Detect which cell encompasses the target text, then output its (X, Y) center coordinate. 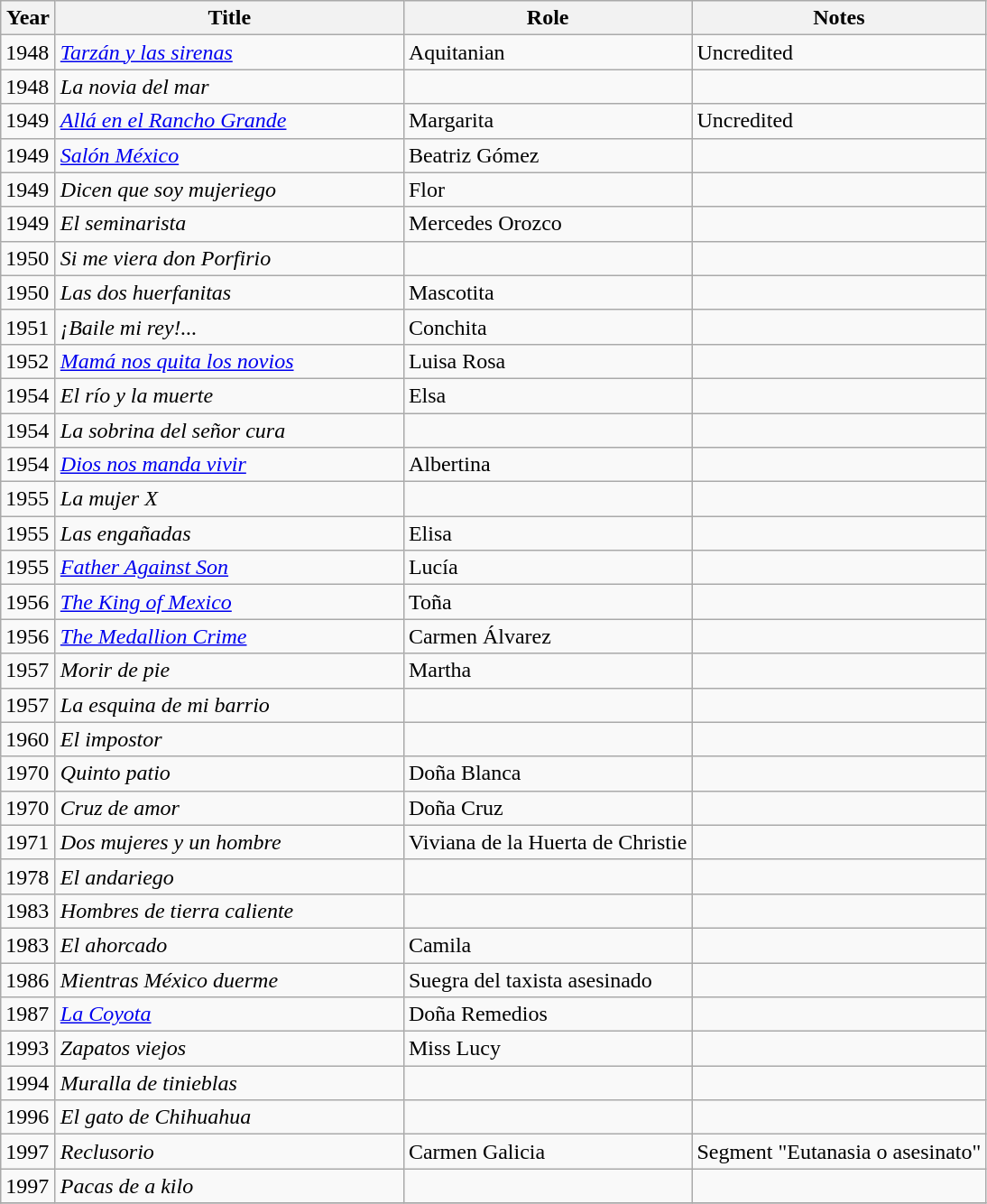
El ahorcado (229, 945)
Lucía (548, 568)
The King of Mexico (229, 602)
Miss Lucy (548, 1049)
1978 (29, 876)
Dicen que soy mujeriego (229, 190)
Allá en el Rancho Grande (229, 121)
Zapatos viejos (229, 1049)
Year (29, 18)
Luisa Rosa (548, 361)
Carmen Galicia (548, 1152)
1951 (29, 327)
Role (548, 18)
Pacas de a kilo (229, 1186)
1971 (29, 842)
La mujer X (229, 499)
Quinto patio (229, 773)
Conchita (548, 327)
El río y la muerte (229, 395)
The Medallion Crime (229, 636)
Elsa (548, 395)
El seminarista (229, 224)
Las engañadas (229, 533)
1960 (29, 739)
Hombres de tierra caliente (229, 911)
Elisa (548, 533)
Segment "Eutanasia o asesinato" (839, 1152)
El andariego (229, 876)
Morir de pie (229, 671)
1986 (29, 979)
Muralla de tinieblas (229, 1083)
La Coyota (229, 1014)
1952 (29, 361)
1993 (29, 1049)
Mercedes Orozco (548, 224)
Cruz de amor (229, 808)
1994 (29, 1083)
Dios nos manda vivir (229, 465)
Carmen Álvarez (548, 636)
Doña Remedios (548, 1014)
Beatriz Gómez (548, 155)
La sobrina del señor cura (229, 431)
1996 (29, 1117)
Father Against Son (229, 568)
Si me viera don Porfirio (229, 258)
Martha (548, 671)
Dos mujeres y un hombre (229, 842)
El gato de Chihuahua (229, 1117)
Salón México (229, 155)
Margarita (548, 121)
Mamá nos quita los novios (229, 361)
El impostor (229, 739)
La novia del mar (229, 87)
Viviana de la Huerta de Christie (548, 842)
Notes (839, 18)
La esquina de mi barrio (229, 705)
Toña (548, 602)
Albertina (548, 465)
¡Baile mi rey!... (229, 327)
Doña Blanca (548, 773)
Title (229, 18)
Flor (548, 190)
Reclusorio (229, 1152)
Camila (548, 945)
1987 (29, 1014)
Suegra del taxista asesinado (548, 979)
Tarzán y las sirenas (229, 52)
Mientras México duerme (229, 979)
Aquitanian (548, 52)
Doña Cruz (548, 808)
Mascotita (548, 292)
Las dos huerfanitas (229, 292)
